Find where the given text appears and provide that cell's center as (X, Y) coordinate. 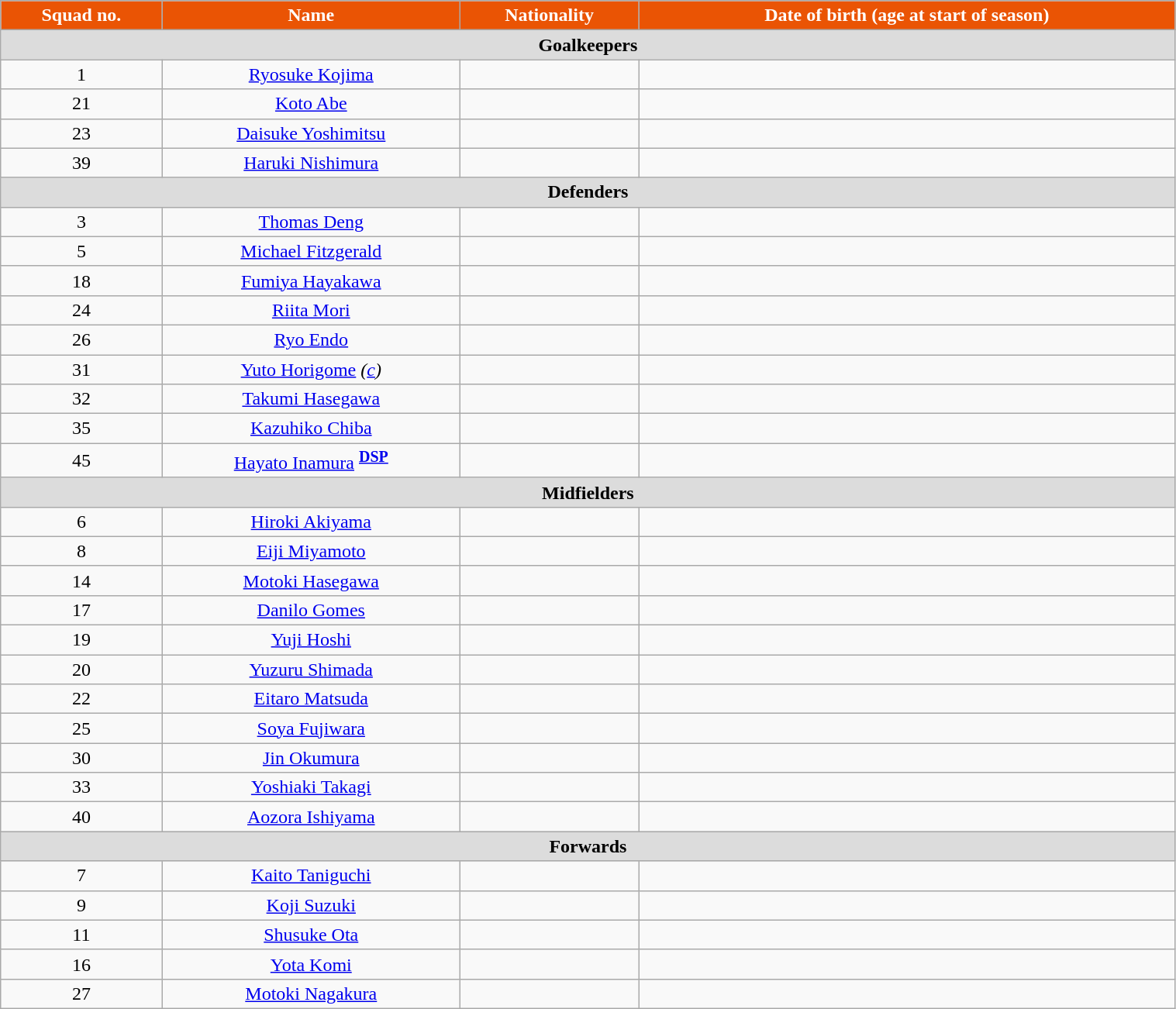
Aozora Ishiyama (312, 817)
Eitaro Matsuda (312, 699)
19 (81, 640)
22 (81, 699)
Squad no. (81, 15)
1 (81, 74)
8 (81, 551)
40 (81, 817)
Date of birth (age at start of season) (907, 15)
Danilo Gomes (312, 610)
24 (81, 310)
14 (81, 580)
30 (81, 758)
Yoshiaki Takagi (312, 787)
Goalkeepers (588, 45)
Kazuhiko Chiba (312, 429)
Riita Mori (312, 310)
Name (312, 15)
31 (81, 370)
Daisuke Yoshimitsu (312, 133)
45 (81, 460)
32 (81, 399)
Koji Suzuki (312, 905)
Midfielders (588, 492)
Shusuke Ota (312, 935)
Yuji Hoshi (312, 640)
Hayato Inamura DSP (312, 460)
20 (81, 670)
18 (81, 281)
Defenders (588, 192)
27 (81, 994)
25 (81, 728)
11 (81, 935)
Ryosuke Kojima (312, 74)
23 (81, 133)
Yota Komi (312, 964)
33 (81, 787)
Hiroki Akiyama (312, 522)
16 (81, 964)
26 (81, 339)
Motoki Nagakura (312, 994)
Takumi Hasegawa (312, 399)
Koto Abe (312, 104)
Soya Fujiwara (312, 728)
39 (81, 163)
Haruki Nishimura (312, 163)
Yuto Horigome (c) (312, 370)
9 (81, 905)
Motoki Hasegawa (312, 580)
Forwards (588, 846)
Kaito Taniguchi (312, 876)
21 (81, 104)
35 (81, 429)
Jin Okumura (312, 758)
17 (81, 610)
Yuzuru Shimada (312, 670)
Eiji Miyamoto (312, 551)
Thomas Deng (312, 222)
Michael Fitzgerald (312, 251)
Nationality (550, 15)
5 (81, 251)
Ryo Endo (312, 339)
Fumiya Hayakawa (312, 281)
7 (81, 876)
3 (81, 222)
6 (81, 522)
